Return (X, Y) of the center of cell containing provided text 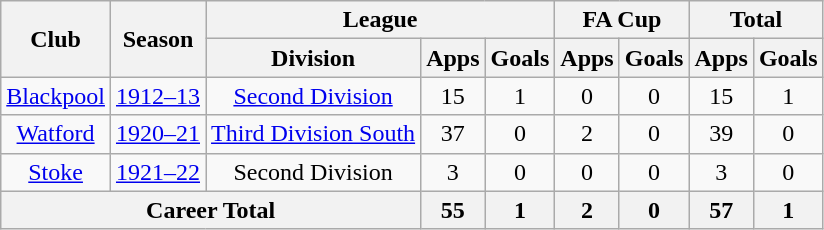
Season (158, 39)
1921–22 (158, 172)
1912–13 (158, 96)
Club (56, 39)
Stoke (56, 172)
37 (453, 134)
1920–21 (158, 134)
Third Division South (314, 134)
Blackpool (56, 96)
55 (453, 210)
57 (721, 210)
Division (314, 58)
Watford (56, 134)
Total (756, 20)
League (380, 20)
FA Cup (622, 20)
Career Total (211, 210)
39 (721, 134)
